Locate the cell with the specified text and output its [X, Y] center coordinate. 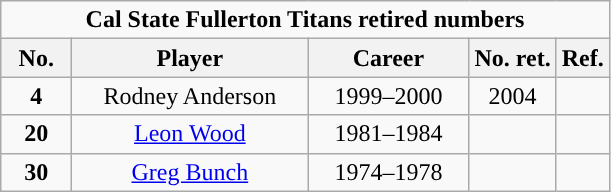
Career [388, 58]
Rodney Anderson [190, 96]
30 [36, 172]
Greg Bunch [190, 172]
No. ret. [512, 58]
Ref. [582, 58]
20 [36, 134]
Cal State Fullerton Titans retired numbers [305, 20]
2004 [512, 96]
Leon Wood [190, 134]
1999–2000 [388, 96]
Player [190, 58]
1974–1978 [388, 172]
4 [36, 96]
1981–1984 [388, 134]
No. [36, 58]
